Identify which cell holds the provided text, then report its (X, Y) central coordinate. 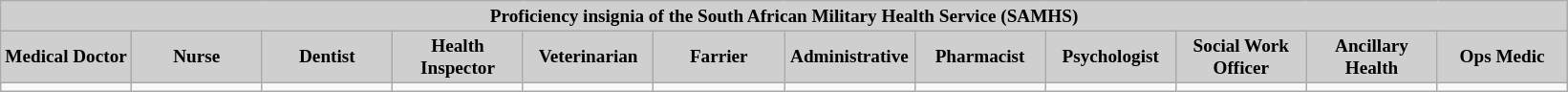
Nurse (197, 57)
Social Work Officer (1242, 57)
Medical Doctor (67, 57)
Administrative (850, 57)
Veterinarian (589, 57)
Proficiency insignia of the South African Military Health Service (SAMHS) (784, 16)
Ops Medic (1502, 57)
Farrier (719, 57)
Pharmacist (980, 57)
Dentist (327, 57)
Ancillary Health (1372, 57)
Psychologist (1110, 57)
Health Inspector (459, 57)
